For the text-containing cell, return its midpoint in [x, y] coordinate format. 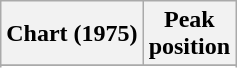
Chart (1975) [72, 34]
Peak position [189, 34]
